For the text-containing cell, return its midpoint in (x, y) coordinate format. 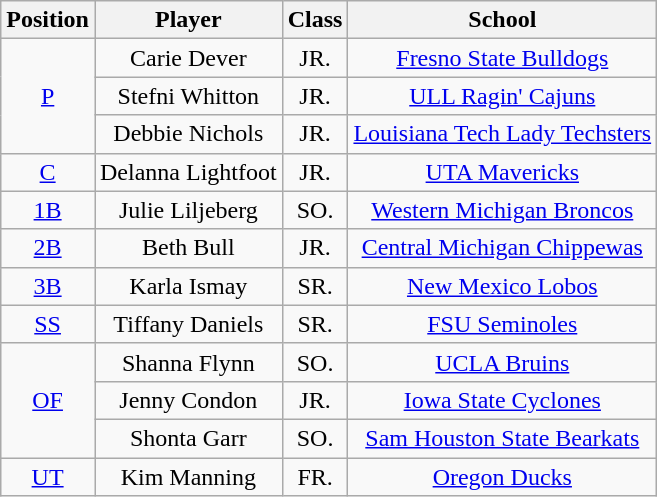
Tiffany Daniels (188, 324)
Debbie Nichols (188, 134)
Player (188, 20)
Shonta Garr (188, 438)
Fresno State Bulldogs (502, 58)
Stefni Whitton (188, 96)
School (502, 20)
Class (315, 20)
Julie Liljeberg (188, 210)
P (48, 96)
1B (48, 210)
FSU Seminoles (502, 324)
SS (48, 324)
UCLA Bruins (502, 362)
Oregon Ducks (502, 477)
ULL Ragin' Cajuns (502, 96)
New Mexico Lobos (502, 286)
Central Michigan Chippewas (502, 248)
Delanna Lightfoot (188, 172)
Louisiana Tech Lady Techsters (502, 134)
C (48, 172)
Beth Bull (188, 248)
Shanna Flynn (188, 362)
Carie Dever (188, 58)
UTA Mavericks (502, 172)
Jenny Condon (188, 400)
OF (48, 400)
3B (48, 286)
FR. (315, 477)
2B (48, 248)
Position (48, 20)
Iowa State Cyclones (502, 400)
Western Michigan Broncos (502, 210)
UT (48, 477)
Kim Manning (188, 477)
Karla Ismay (188, 286)
Sam Houston State Bearkats (502, 438)
